Pinpoint the cell where the given text exists, returning its [x, y] midpoint coordinate. 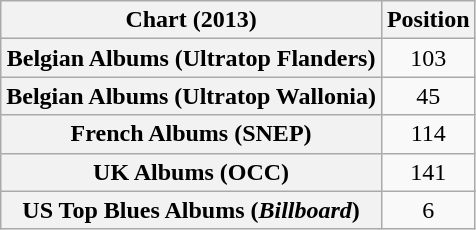
UK Albums (OCC) [192, 172]
Position [428, 20]
US Top Blues Albums (Billboard) [192, 210]
Belgian Albums (Ultratop Flanders) [192, 58]
6 [428, 210]
French Albums (SNEP) [192, 134]
114 [428, 134]
141 [428, 172]
45 [428, 96]
Belgian Albums (Ultratop Wallonia) [192, 96]
103 [428, 58]
Chart (2013) [192, 20]
